Find where the given text appears and provide that cell's center as [x, y] coordinate. 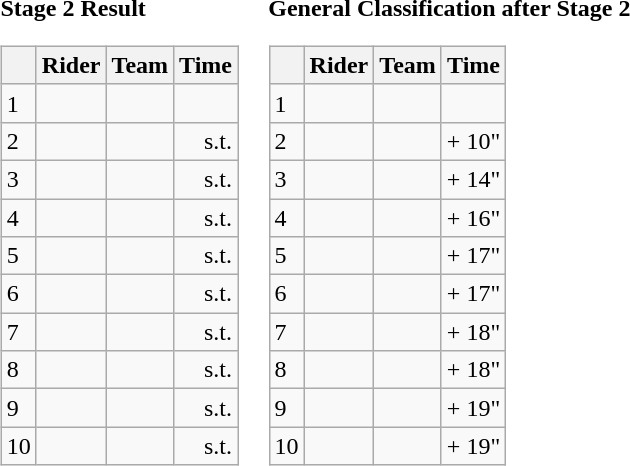
+ 16" [473, 217]
+ 10" [473, 141]
+ 14" [473, 179]
